Pinpoint the cell where the given text exists, returning its (x, y) midpoint coordinate. 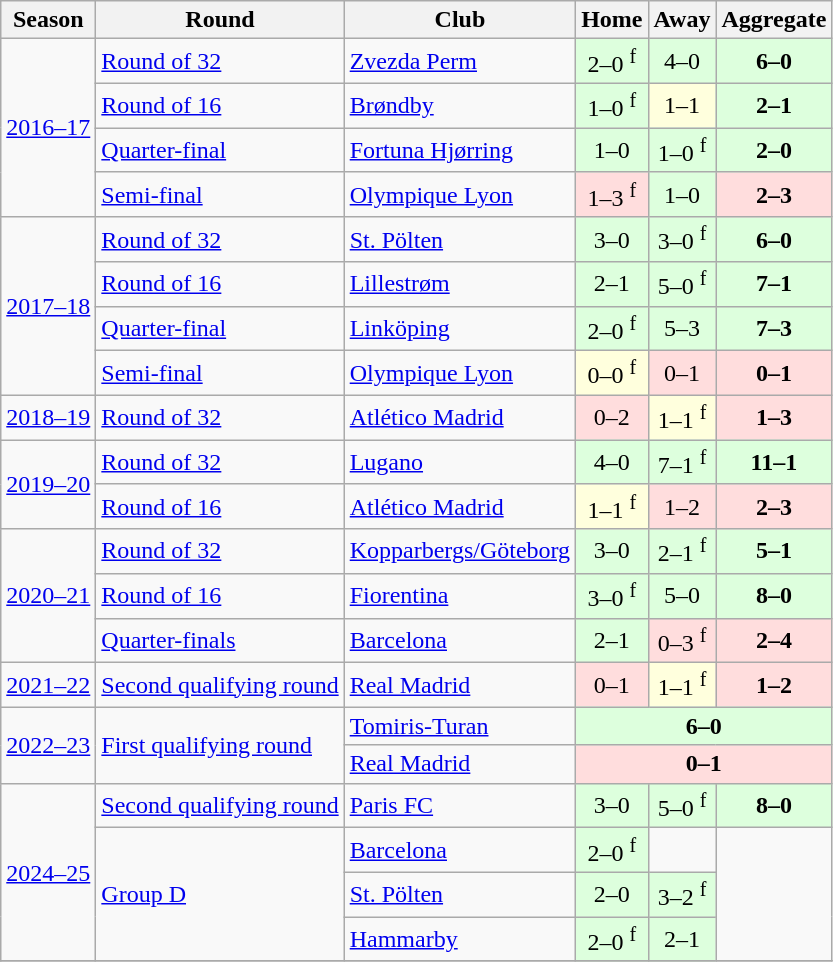
Away (682, 20)
Paris FC (460, 806)
1–3 f (612, 194)
Quarter-finals (220, 640)
0–0 f (612, 374)
2019–20 (48, 484)
Lillestrøm (460, 284)
7–3 (774, 328)
Group D (220, 895)
Home (612, 20)
7–1 f (682, 462)
2020–21 (48, 596)
2016–17 (48, 128)
7–1 (774, 284)
2–1 f (682, 552)
Kopparbergs/Göteborg (460, 552)
Fortuna Hjørring (460, 150)
0–2 (612, 418)
3–2 f (682, 894)
Club (460, 20)
5–0 (682, 596)
Brøndby (460, 106)
Aggregate (774, 20)
2018–19 (48, 418)
0–3 f (682, 640)
2022–23 (48, 745)
2021–22 (48, 686)
Zvezda Perm (460, 62)
Lugano (460, 462)
5–3 (682, 328)
Round (220, 20)
2024–25 (48, 872)
2017–18 (48, 306)
First qualifying round (220, 745)
Tomiris-Turan (460, 726)
Hammarby (460, 940)
Season (48, 20)
1–3 (774, 418)
11–1 (774, 462)
5–1 (774, 552)
1–1 (682, 106)
Linköping (460, 328)
2–4 (774, 640)
Fiorentina (460, 596)
